Find where the given text appears and provide that cell's center as [X, Y] coordinate. 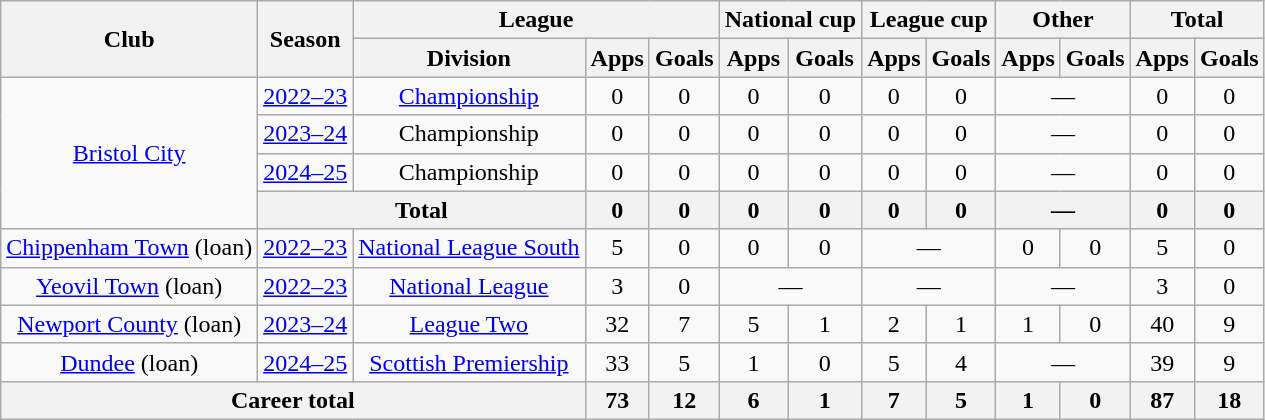
73 [617, 400]
39 [1162, 362]
Yeovil Town (loan) [130, 286]
Career total [293, 400]
32 [617, 324]
Club [130, 39]
Dundee (loan) [130, 362]
87 [1162, 400]
Season [306, 39]
12 [684, 400]
National cup [790, 20]
Chippenham Town (loan) [130, 248]
33 [617, 362]
2 [894, 324]
40 [1162, 324]
Bristol City [130, 153]
Scottish Premiership [469, 362]
League Two [469, 324]
6 [753, 400]
Newport County (loan) [130, 324]
National League South [469, 248]
Division [469, 58]
League cup [929, 20]
National League [469, 286]
4 [961, 362]
18 [1229, 400]
Other [1063, 20]
League [536, 20]
